Locate the cell with the specified text and output its [x, y] center coordinate. 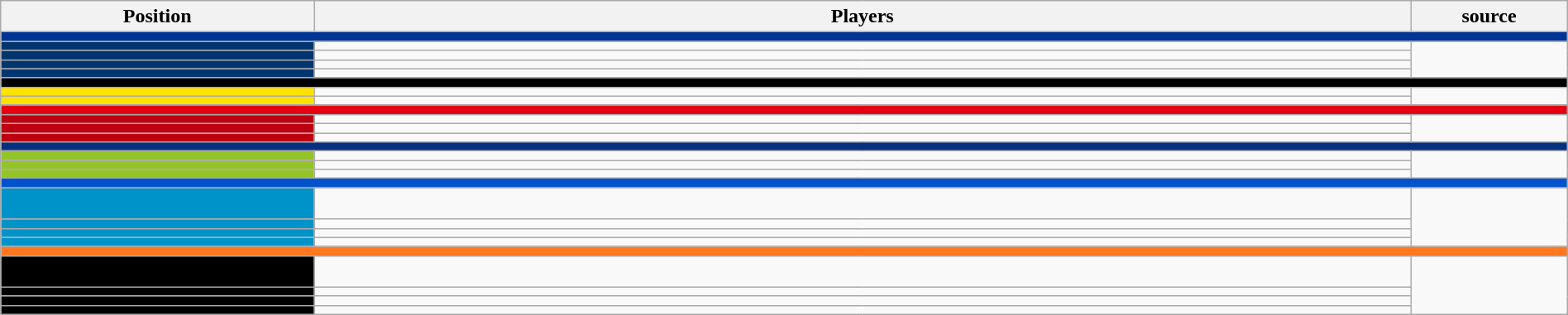
Players [863, 17]
Position [157, 17]
source [1489, 17]
